Output the [X, Y] coordinate of the center of the cell containing the given text.  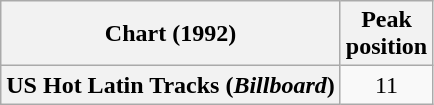
Peakposition [386, 34]
Chart (1992) [171, 34]
US Hot Latin Tracks (Billboard) [171, 85]
11 [386, 85]
